For the text-containing cell, return its midpoint in [x, y] coordinate format. 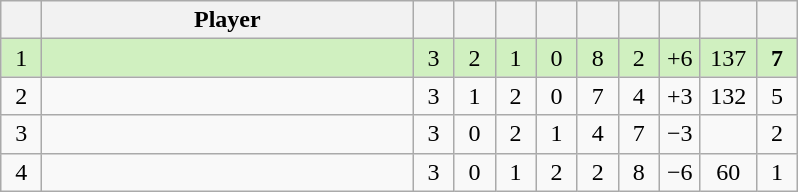
−6 [680, 172]
5 [776, 96]
132 [728, 96]
60 [728, 172]
+6 [680, 58]
+3 [680, 96]
137 [728, 58]
−3 [680, 134]
Player [228, 20]
